Detect which cell encompasses the target text, then output its [X, Y] center coordinate. 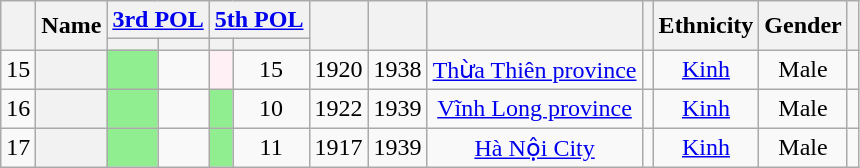
16 [18, 108]
Ethnicity [706, 26]
3rd POL [158, 20]
Hà Nội City [534, 148]
Thừa Thiên province [534, 70]
Vĩnh Long province [534, 108]
Gender [803, 26]
10 [271, 108]
1917 [338, 148]
17 [18, 148]
1920 [338, 70]
5th POL [259, 20]
Name [72, 26]
1938 [398, 70]
11 [271, 148]
1922 [338, 108]
